From the cell containing the given text, extract its center point as (x, y) coordinate. 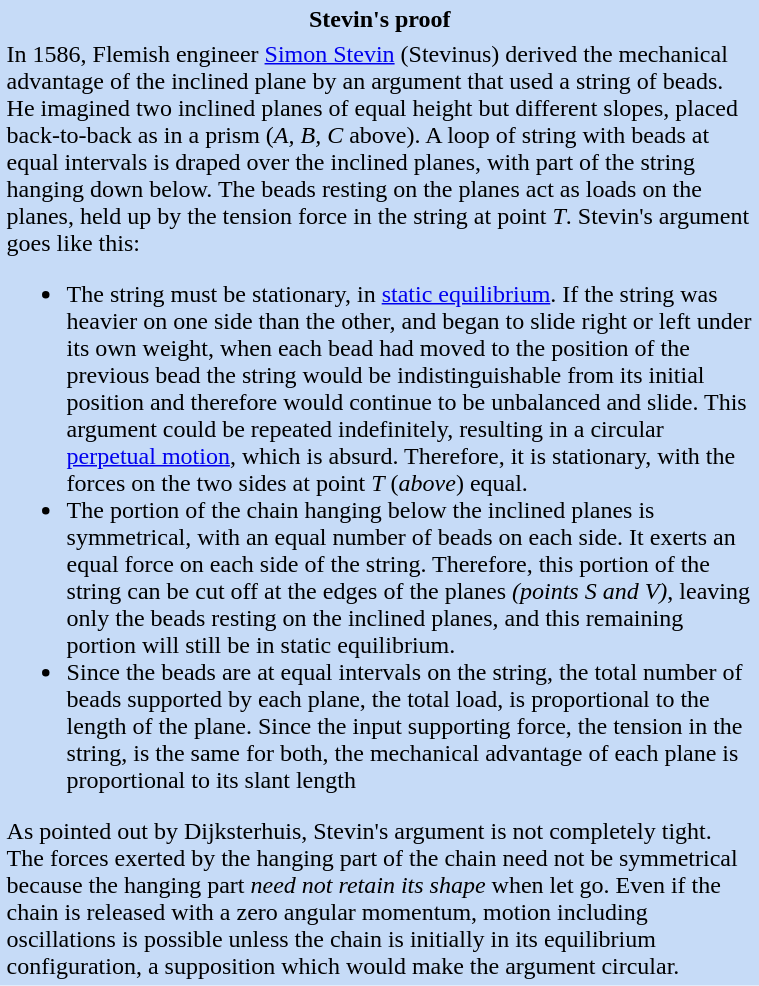
Stevin's proof (380, 19)
